Determine the (x, y) coordinate at the center of the cell enclosing the given text.  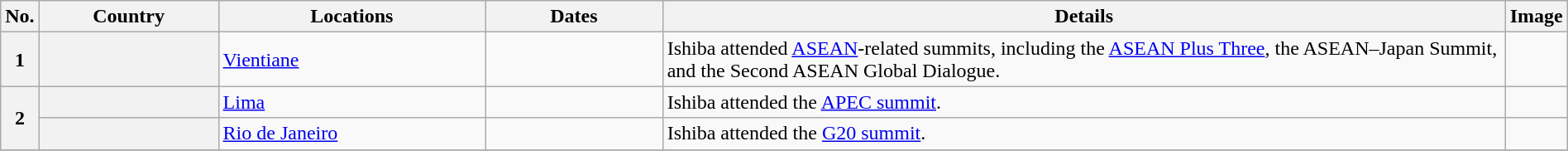
No. (20, 17)
Ishiba attended ASEAN-related summits, including the ASEAN Plus Three, the ASEAN–Japan Summit, and the Second ASEAN Global Dialogue. (1083, 60)
Ishiba attended the APEC summit. (1083, 102)
Vientiane (352, 60)
Country (129, 17)
2 (20, 118)
Rio de Janeiro (352, 134)
Image (1537, 17)
Details (1083, 17)
Lima (352, 102)
Locations (352, 17)
Ishiba attended the G20 summit. (1083, 134)
Dates (574, 17)
1 (20, 60)
